Search for the cell housing the specified text and yield its [X, Y] center coordinate. 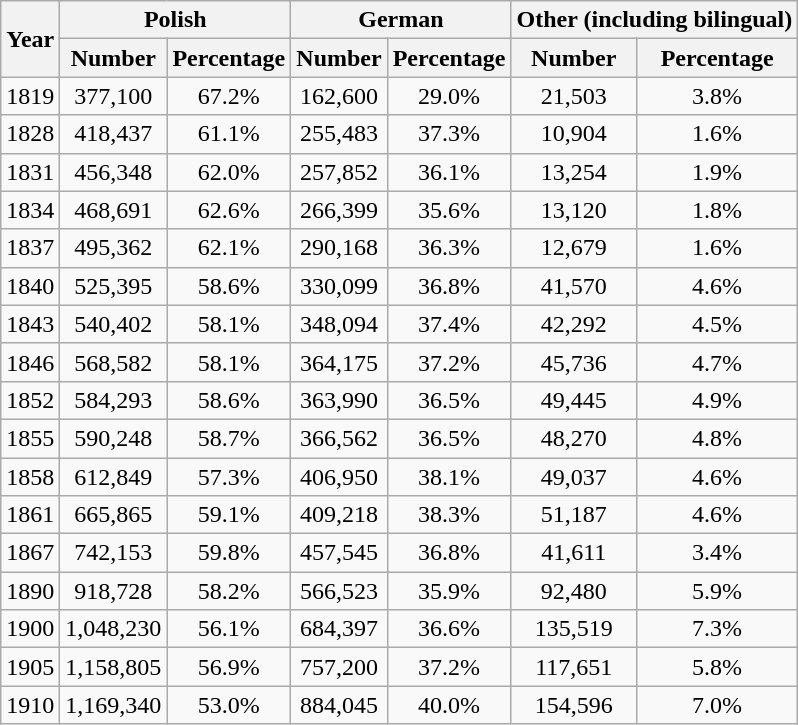
1910 [30, 705]
1837 [30, 248]
757,200 [339, 667]
409,218 [339, 515]
590,248 [114, 438]
49,445 [574, 400]
584,293 [114, 400]
58.2% [229, 591]
7.3% [716, 629]
59.1% [229, 515]
135,519 [574, 629]
1.9% [716, 172]
38.3% [449, 515]
4.8% [716, 438]
German [401, 20]
1843 [30, 324]
418,437 [114, 134]
525,395 [114, 286]
468,691 [114, 210]
366,562 [339, 438]
62.6% [229, 210]
29.0% [449, 96]
154,596 [574, 705]
456,348 [114, 172]
38.1% [449, 477]
3.4% [716, 553]
1855 [30, 438]
1,158,805 [114, 667]
4.5% [716, 324]
612,849 [114, 477]
3.8% [716, 96]
37.4% [449, 324]
257,852 [339, 172]
348,094 [339, 324]
62.0% [229, 172]
1846 [30, 362]
41,570 [574, 286]
37.3% [449, 134]
49,037 [574, 477]
10,904 [574, 134]
568,582 [114, 362]
62.1% [229, 248]
41,611 [574, 553]
665,865 [114, 515]
48,270 [574, 438]
742,153 [114, 553]
35.9% [449, 591]
1,048,230 [114, 629]
5.9% [716, 591]
255,483 [339, 134]
1867 [30, 553]
1890 [30, 591]
5.8% [716, 667]
330,099 [339, 286]
59.8% [229, 553]
67.2% [229, 96]
13,120 [574, 210]
1852 [30, 400]
92,480 [574, 591]
56.9% [229, 667]
684,397 [339, 629]
57.3% [229, 477]
40.0% [449, 705]
61.1% [229, 134]
1905 [30, 667]
1900 [30, 629]
42,292 [574, 324]
Year [30, 39]
Polish [176, 20]
406,950 [339, 477]
918,728 [114, 591]
1,169,340 [114, 705]
1834 [30, 210]
117,651 [574, 667]
162,600 [339, 96]
1840 [30, 286]
1828 [30, 134]
495,362 [114, 248]
7.0% [716, 705]
56.1% [229, 629]
540,402 [114, 324]
1858 [30, 477]
51,187 [574, 515]
35.6% [449, 210]
457,545 [339, 553]
884,045 [339, 705]
Other (including bilingual) [654, 20]
13,254 [574, 172]
21,503 [574, 96]
36.1% [449, 172]
45,736 [574, 362]
53.0% [229, 705]
566,523 [339, 591]
58.7% [229, 438]
36.3% [449, 248]
1.8% [716, 210]
1831 [30, 172]
4.9% [716, 400]
363,990 [339, 400]
1819 [30, 96]
36.6% [449, 629]
12,679 [574, 248]
4.7% [716, 362]
1861 [30, 515]
290,168 [339, 248]
266,399 [339, 210]
377,100 [114, 96]
364,175 [339, 362]
